Find where the given text appears and provide that cell's center as (x, y) coordinate. 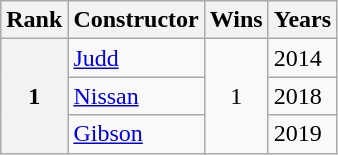
2014 (302, 58)
2019 (302, 134)
Nissan (136, 96)
Gibson (136, 134)
Years (302, 20)
Wins (236, 20)
Judd (136, 58)
Constructor (136, 20)
Rank (34, 20)
2018 (302, 96)
